Identify which cell holds the provided text, then report its [x, y] central coordinate. 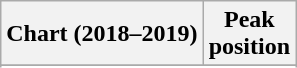
Peakposition [249, 34]
Chart (2018–2019) [102, 34]
